Locate the cell with the specified text and output its (X, Y) center coordinate. 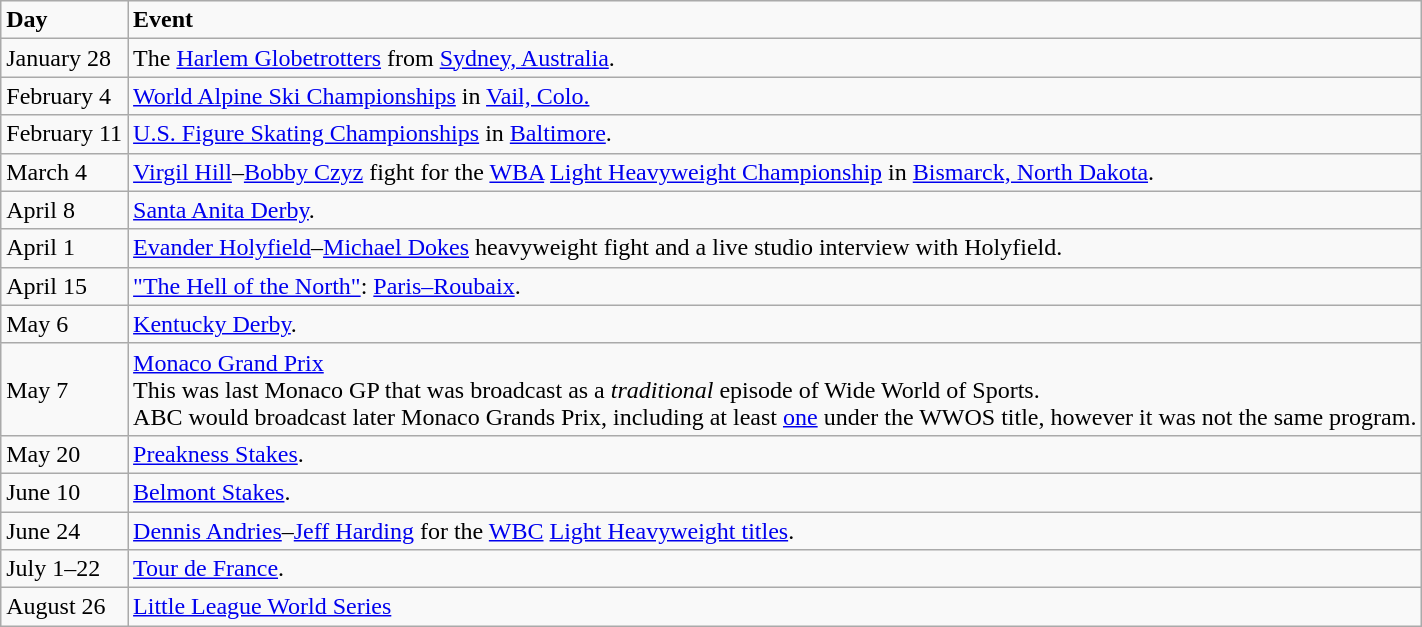
Virgil Hill–Bobby Czyz fight for the WBA Light Heavyweight Championship in Bismarck, North Dakota. (775, 172)
The Harlem Globetrotters from Sydney, Australia. (775, 58)
"The Hell of the North": Paris–Roubaix. (775, 286)
April 1 (64, 248)
Evander Holyfield–Michael Dokes heavyweight fight and a live studio interview with Holyfield. (775, 248)
January 28 (64, 58)
May 20 (64, 454)
July 1–22 (64, 569)
May 6 (64, 324)
Preakness Stakes. (775, 454)
February 4 (64, 96)
May 7 (64, 389)
Tour de France. (775, 569)
Day (64, 20)
Belmont Stakes. (775, 492)
August 26 (64, 607)
June 10 (64, 492)
Kentucky Derby. (775, 324)
U.S. Figure Skating Championships in Baltimore. (775, 134)
March 4 (64, 172)
Dennis Andries–Jeff Harding for the WBC Light Heavyweight titles. (775, 531)
World Alpine Ski Championships in Vail, Colo. (775, 96)
Event (775, 20)
Little League World Series (775, 607)
April 15 (64, 286)
April 8 (64, 210)
February 11 (64, 134)
Santa Anita Derby. (775, 210)
June 24 (64, 531)
